Find where the given text appears and provide that cell's center as (x, y) coordinate. 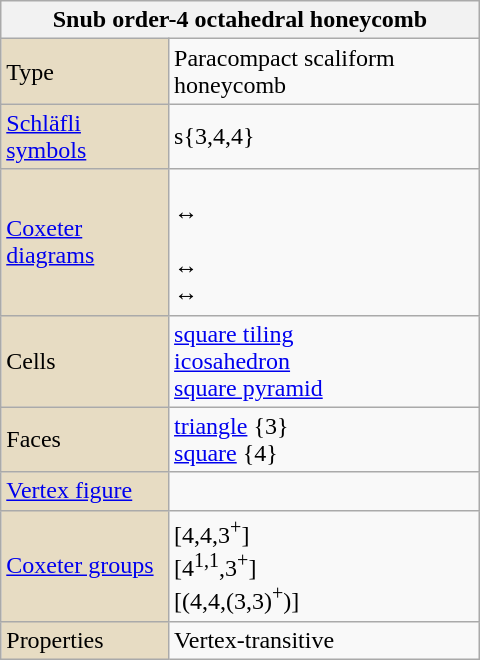
Properties (85, 641)
Faces (85, 440)
Vertex-transitive (324, 641)
square tilingicosahedronsquare pyramid (324, 361)
Schläfli symbols (85, 136)
Paracompact scaliform honeycomb (324, 72)
s{3,4,4} (324, 136)
↔ ↔ ↔ (324, 242)
triangle {3}square {4} (324, 440)
Coxeter groups (85, 566)
Cells (85, 361)
Snub order-4 octahedral honeycomb (240, 20)
Type (85, 72)
[4,4,3+][41,1,3+][(4,4,(3,3)+)] (324, 566)
Coxeter diagrams (85, 242)
Vertex figure (85, 491)
